Pinpoint the cell where the given text exists, returning its (X, Y) midpoint coordinate. 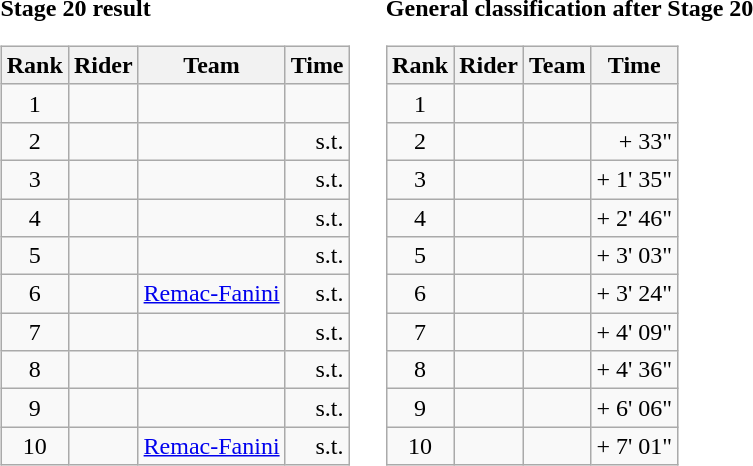
+ 6' 06" (634, 408)
+ 7' 01" (634, 446)
+ 3' 24" (634, 294)
+ 33" (634, 141)
+ 4' 09" (634, 332)
+ 2' 46" (634, 217)
+ 3' 03" (634, 256)
+ 1' 35" (634, 179)
+ 4' 36" (634, 370)
